Extract the [x, y] coordinate from the center of the cell holding the provided text.  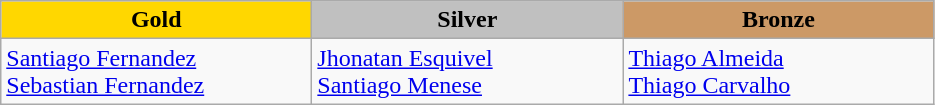
Jhonatan EsquivelSantiago Menese [468, 72]
Santiago FernandezSebastian Fernandez [156, 72]
Bronze [778, 20]
Gold [156, 20]
Thiago AlmeidaThiago Carvalho [778, 72]
Silver [468, 20]
